Find where the given text appears and provide that cell's center as (X, Y) coordinate. 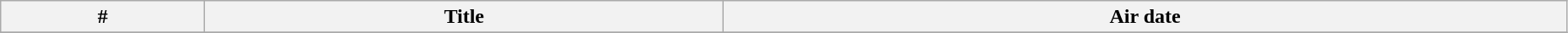
# (103, 17)
Title (464, 17)
Air date (1145, 17)
